Determine the (X, Y) coordinate at the center of the cell enclosing the given text.  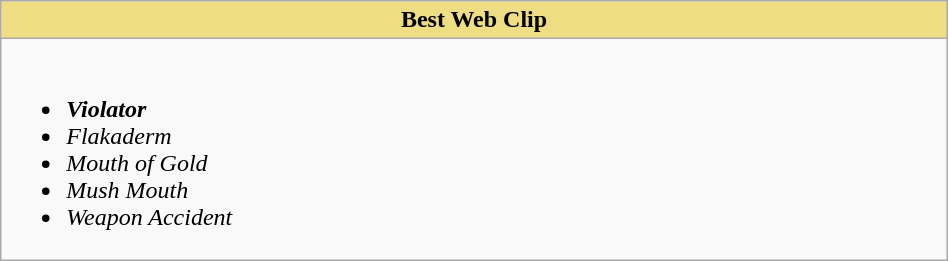
Best Web Clip (474, 20)
ViolatorFlakadermMouth of GoldMush MouthWeapon Accident (474, 150)
